Scan for the cell matching the given text and deliver its (X, Y) coordinate at center. 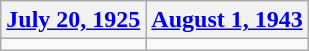
July 20, 1925 (74, 20)
August 1, 1943 (227, 20)
